Find where the given text appears and provide that cell's center as [x, y] coordinate. 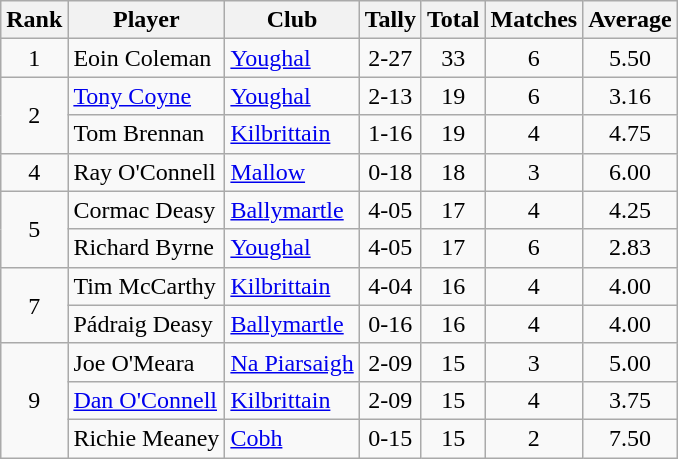
7 [34, 305]
Cobh [292, 438]
3.75 [630, 400]
Pádraig Deasy [146, 324]
Tally [390, 20]
Average [630, 20]
Tom Brennan [146, 134]
5 [34, 229]
0-18 [390, 172]
33 [453, 58]
Ray O'Connell [146, 172]
Matches [534, 20]
Joe O'Meara [146, 362]
Rank [34, 20]
Mallow [292, 172]
Dan O'Connell [146, 400]
7.50 [630, 438]
3.16 [630, 96]
Eoin Coleman [146, 58]
6.00 [630, 172]
5.50 [630, 58]
0-16 [390, 324]
Club [292, 20]
18 [453, 172]
0-15 [390, 438]
Richie Meaney [146, 438]
2.83 [630, 248]
5.00 [630, 362]
Na Piarsaigh [292, 362]
Tony Coyne [146, 96]
Cormac Deasy [146, 210]
4.75 [630, 134]
Player [146, 20]
2-27 [390, 58]
Total [453, 20]
1-16 [390, 134]
4-04 [390, 286]
1 [34, 58]
9 [34, 400]
4.25 [630, 210]
2-13 [390, 96]
Tim McCarthy [146, 286]
Richard Byrne [146, 248]
